Return [x, y] of the center of cell containing provided text 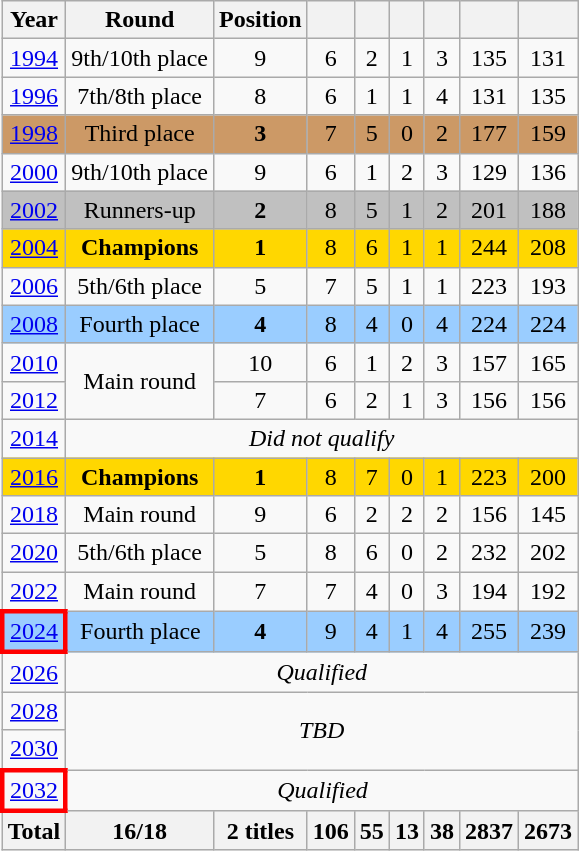
129 [488, 172]
Round [140, 20]
201 [488, 210]
Did not qualify [322, 438]
2028 [34, 711]
255 [488, 632]
2010 [34, 362]
2022 [34, 592]
10 [260, 362]
Runners-up [140, 210]
232 [488, 553]
2016 [34, 477]
2012 [34, 400]
208 [548, 248]
244 [488, 248]
2018 [34, 515]
16/18 [140, 831]
1998 [34, 134]
159 [548, 134]
202 [548, 553]
2014 [34, 438]
2008 [34, 324]
55 [372, 831]
Third place [140, 134]
Total [34, 831]
145 [548, 515]
2837 [488, 831]
2004 [34, 248]
Year [34, 20]
2030 [34, 750]
177 [488, 134]
136 [548, 172]
2 titles [260, 831]
2026 [34, 672]
165 [548, 362]
2032 [34, 790]
2002 [34, 210]
200 [548, 477]
239 [548, 632]
TBD [322, 731]
192 [548, 592]
157 [488, 362]
38 [442, 831]
188 [548, 210]
7th/8th place [140, 96]
Position [260, 20]
194 [488, 592]
2020 [34, 553]
1994 [34, 58]
2673 [548, 831]
2000 [34, 172]
1996 [34, 96]
13 [406, 831]
193 [548, 286]
2024 [34, 632]
2006 [34, 286]
106 [330, 831]
